Output the (X, Y) coordinate of the center of the cell containing the given text.  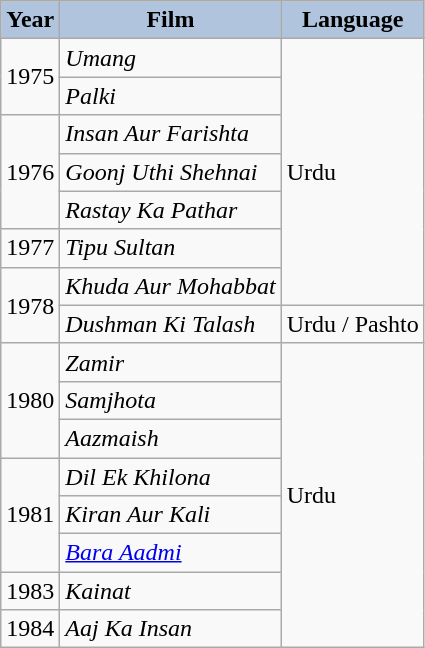
Palki (170, 96)
Goonj Uthi Shehnai (170, 172)
1978 (30, 305)
1975 (30, 77)
Kiran Aur Kali (170, 515)
1980 (30, 400)
Year (30, 20)
Tipu Sultan (170, 248)
1983 (30, 591)
Dushman Ki Talash (170, 324)
Aaj Ka Insan (170, 629)
1984 (30, 629)
Bara Aadmi (170, 553)
Umang (170, 58)
Zamir (170, 362)
Insan Aur Farishta (170, 134)
Rastay Ka Pathar (170, 210)
1977 (30, 248)
Urdu / Pashto (352, 324)
Language (352, 20)
1976 (30, 172)
Aazmaish (170, 438)
Khuda Aur Mohabbat (170, 286)
1981 (30, 515)
Samjhota (170, 400)
Kainat (170, 591)
Dil Ek Khilona (170, 477)
Film (170, 20)
